Return (X, Y) of the center of cell containing provided text 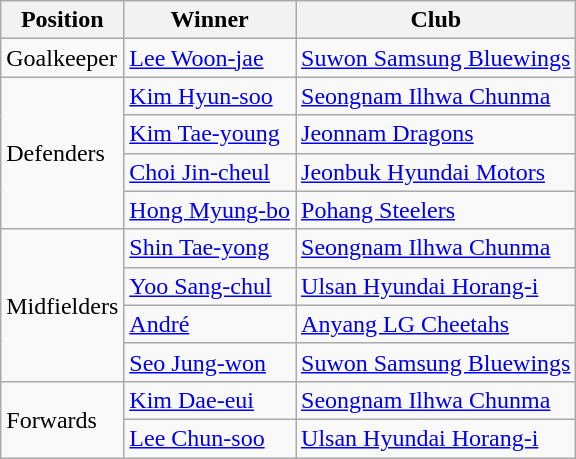
Yoo Sang-chul (210, 286)
Anyang LG Cheetahs (436, 324)
Choi Jin-cheul (210, 172)
Position (62, 20)
Kim Dae-eui (210, 400)
Midfielders (62, 305)
Kim Hyun-soo (210, 96)
Forwards (62, 419)
Seo Jung-won (210, 362)
Club (436, 20)
Goalkeeper (62, 58)
Pohang Steelers (436, 210)
André (210, 324)
Winner (210, 20)
Jeonnam Dragons (436, 134)
Jeonbuk Hyundai Motors (436, 172)
Defenders (62, 153)
Kim Tae-young (210, 134)
Hong Myung-bo (210, 210)
Lee Chun-soo (210, 438)
Shin Tae-yong (210, 248)
Lee Woon-jae (210, 58)
